From the cell containing the given text, extract its center point as [X, Y] coordinate. 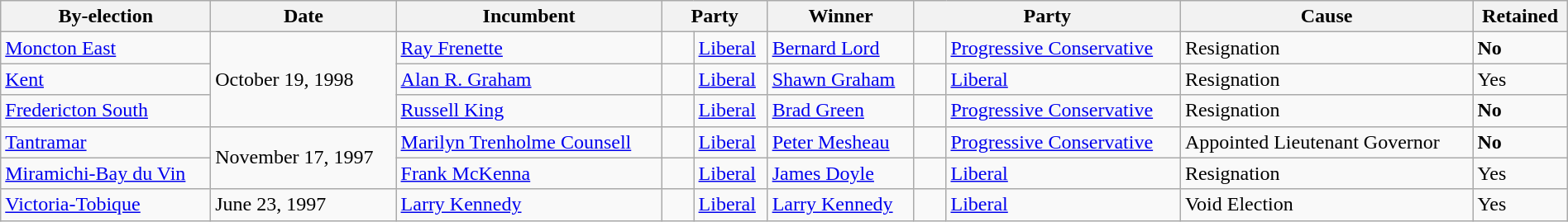
November 17, 1997 [304, 158]
Victoria-Tobique [106, 205]
Shawn Graham [840, 79]
Winner [840, 17]
Appointed Lieutenant Governor [1327, 142]
Brad Green [840, 111]
Void Election [1327, 205]
Kent [106, 79]
Incumbent [529, 17]
Ray Frenette [529, 48]
June 23, 1997 [304, 205]
Fredericton South [106, 111]
Bernard Lord [840, 48]
Cause [1327, 17]
Date [304, 17]
Miramichi-Bay du Vin [106, 173]
James Doyle [840, 173]
Retained [1520, 17]
Frank McKenna [529, 173]
By-election [106, 17]
Alan R. Graham [529, 79]
Tantramar [106, 142]
Peter Mesheau [840, 142]
Russell King [529, 111]
October 19, 1998 [304, 79]
Moncton East [106, 48]
Marilyn Trenholme Counsell [529, 142]
